Find where the given text appears and provide that cell's center as [x, y] coordinate. 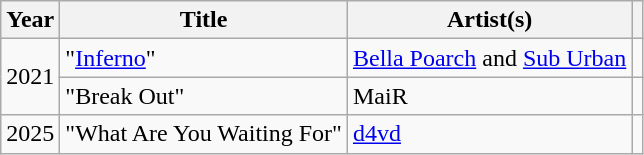
Artist(s) [489, 20]
"What Are You Waiting For" [204, 134]
2021 [30, 77]
"Inferno" [204, 58]
Title [204, 20]
MaiR [489, 96]
2025 [30, 134]
"Break Out" [204, 96]
d4vd [489, 134]
Year [30, 20]
Bella Poarch and Sub Urban [489, 58]
